Find where the given text appears and provide that cell's center as [X, Y] coordinate. 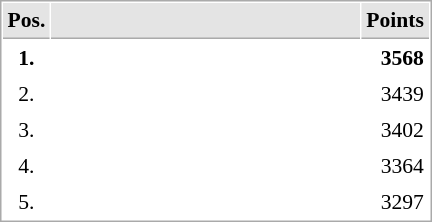
5. [26, 201]
Points [396, 21]
3439 [396, 93]
4. [26, 165]
1. [26, 57]
3. [26, 129]
3297 [396, 201]
3364 [396, 165]
3568 [396, 57]
Pos. [26, 21]
2. [26, 93]
3402 [396, 129]
